Capture the cell that displays the provided text and extract its (x, y) central coordinate. 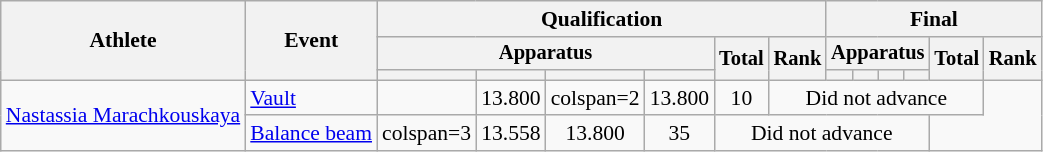
Vault (311, 98)
Nastassia Marachkouskaya (123, 116)
Final (934, 19)
colspan=3 (426, 134)
35 (680, 134)
13.558 (510, 134)
10 (742, 98)
colspan=2 (596, 98)
Athlete (123, 40)
Event (311, 40)
Balance beam (311, 134)
Qualification (602, 19)
